Return (X, Y) of the center of cell containing provided text 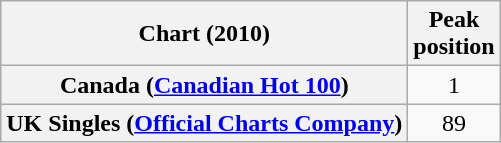
Canada (Canadian Hot 100) (204, 85)
Peakposition (454, 34)
UK Singles (Official Charts Company) (204, 123)
Chart (2010) (204, 34)
89 (454, 123)
1 (454, 85)
